Output the [X, Y] coordinate of the center of the cell containing the given text.  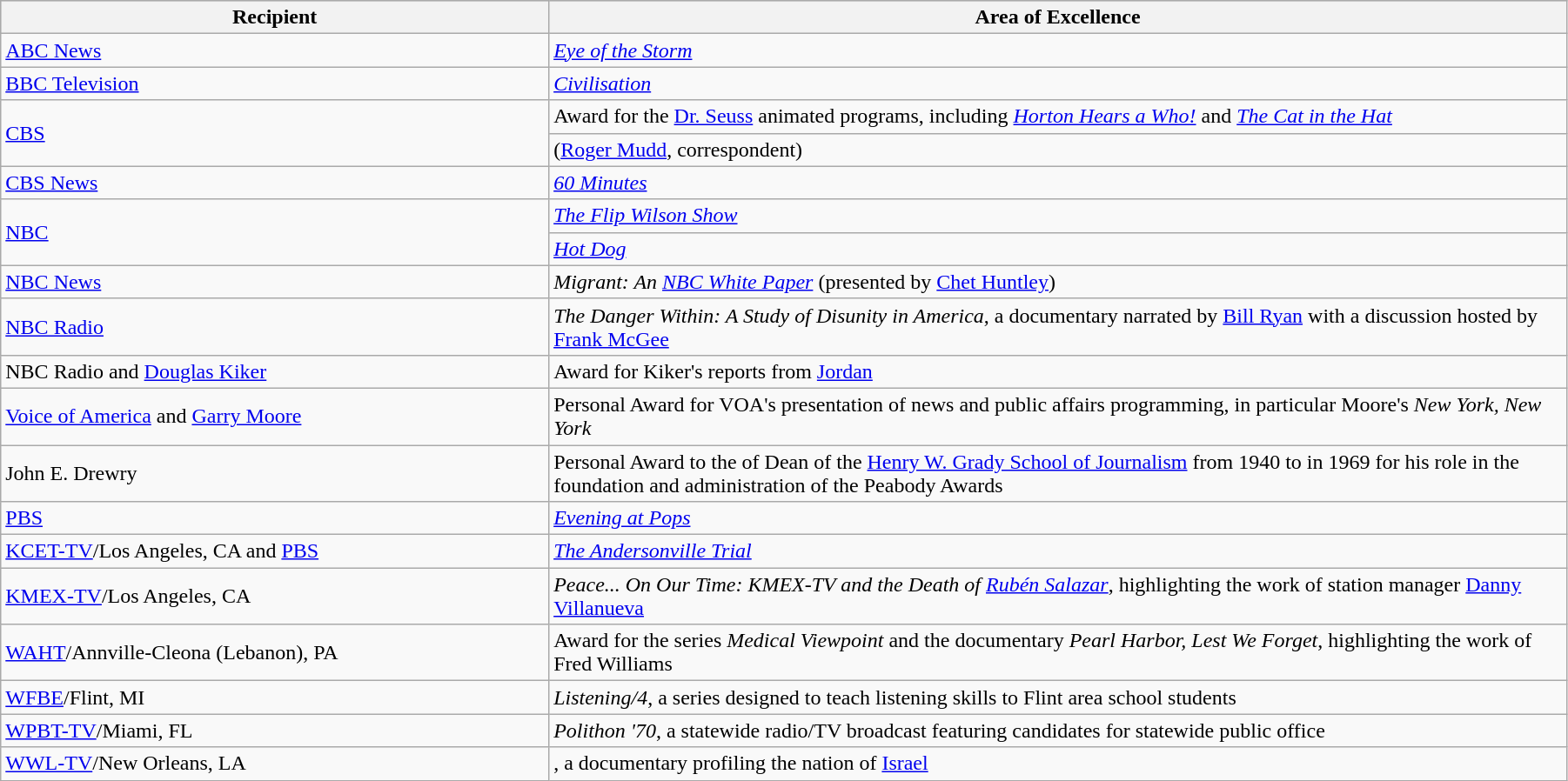
Civilisation [1058, 83]
Award for Kiker's reports from Jordan [1058, 371]
Peace... On Our Time: KMEX-TV and the Death of Rubén Salazar, highlighting the work of station manager Danny Villanueva [1058, 597]
, a documentary profiling the nation of Israel [1058, 764]
Voice of America and Garry Moore [275, 416]
Recipient [275, 17]
WWL-TV/New Orleans, LA [275, 764]
Eye of the Storm [1058, 50]
Award for the Dr. Seuss animated programs, including Horton Hears a Who! and The Cat in the Hat [1058, 117]
NBC Radio [275, 327]
(Roger Mudd, correspondent) [1058, 150]
Hot Dog [1058, 249]
Area of Excellence [1058, 17]
60 Minutes [1058, 183]
KCET-TV/Los Angeles, CA and PBS [275, 551]
KMEX-TV/Los Angeles, CA [275, 597]
Award for the series Medical Viewpoint and the documentary Pearl Harbor, Lest We Forget, highlighting the work of Fred Williams [1058, 652]
Evening at Pops [1058, 518]
BBC Television [275, 83]
Migrant: An NBC White Paper (presented by Chet Huntley) [1058, 282]
Personal Award for VOA's presentation of news and public affairs programming, in particular Moore's New York, New York [1058, 416]
NBC News [275, 282]
PBS [275, 518]
CBS News [275, 183]
WPBT-TV/Miami, FL [275, 731]
Listening/4, a series designed to teach listening skills to Flint area school students [1058, 698]
NBC Radio and Douglas Kiker [275, 371]
John E. Drewry [275, 473]
WFBE/Flint, MI [275, 698]
CBS [275, 133]
The Danger Within: A Study of Disunity in America, a documentary narrated by Bill Ryan with a discussion hosted by Frank McGee [1058, 327]
NBC [275, 232]
ABC News [275, 50]
The Andersonville Trial [1058, 551]
WAHT/Annville-Cleona (Lebanon), PA [275, 652]
The Flip Wilson Show [1058, 216]
Polithon '70, a statewide radio/TV broadcast featuring candidates for statewide public office [1058, 731]
